Identify which cell holds the provided text, then report its (X, Y) central coordinate. 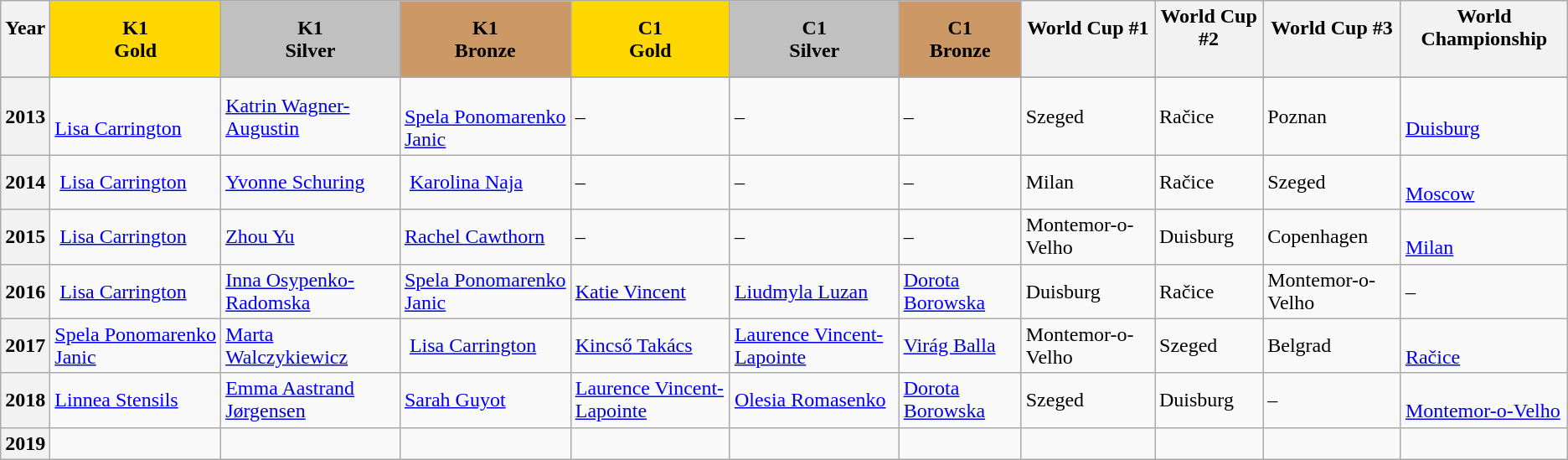
2018 (25, 401)
Emma Aastrand Jørgensen (311, 401)
Olesia Romasenko (814, 401)
Kincső Takács (650, 345)
2017 (25, 345)
Marta Walczykiewicz (311, 345)
K1 Bronze (485, 39)
Year (25, 39)
K1 Silver (311, 39)
Poznan (1332, 116)
Katrin Wagner-Augustin (311, 116)
C1 Bronze (960, 39)
2014 (25, 183)
World Cup #1 (1087, 39)
Copenhagen (1332, 236)
C1 Gold (650, 39)
World Cup #3 (1332, 39)
Sarah Guyot (485, 401)
Katie Vincent (650, 292)
Zhou Yu (311, 236)
2016 (25, 292)
World Championship (1484, 39)
2019 (25, 443)
Linnea Stensils (136, 401)
World Cup #2 (1208, 39)
2013 (25, 116)
C1 Silver (814, 39)
Belgrad (1332, 345)
Inna Osypenko-Radomska (311, 292)
Virág Balla (960, 345)
Rachel Cawthorn (485, 236)
Liudmyla Luzan (814, 292)
2015 (25, 236)
K1 Gold (136, 39)
Yvonne Schuring (311, 183)
Moscow (1484, 183)
Karolina Naja (485, 183)
